Return the [x, y] coordinate for the center point of the cell that contains the specified text.  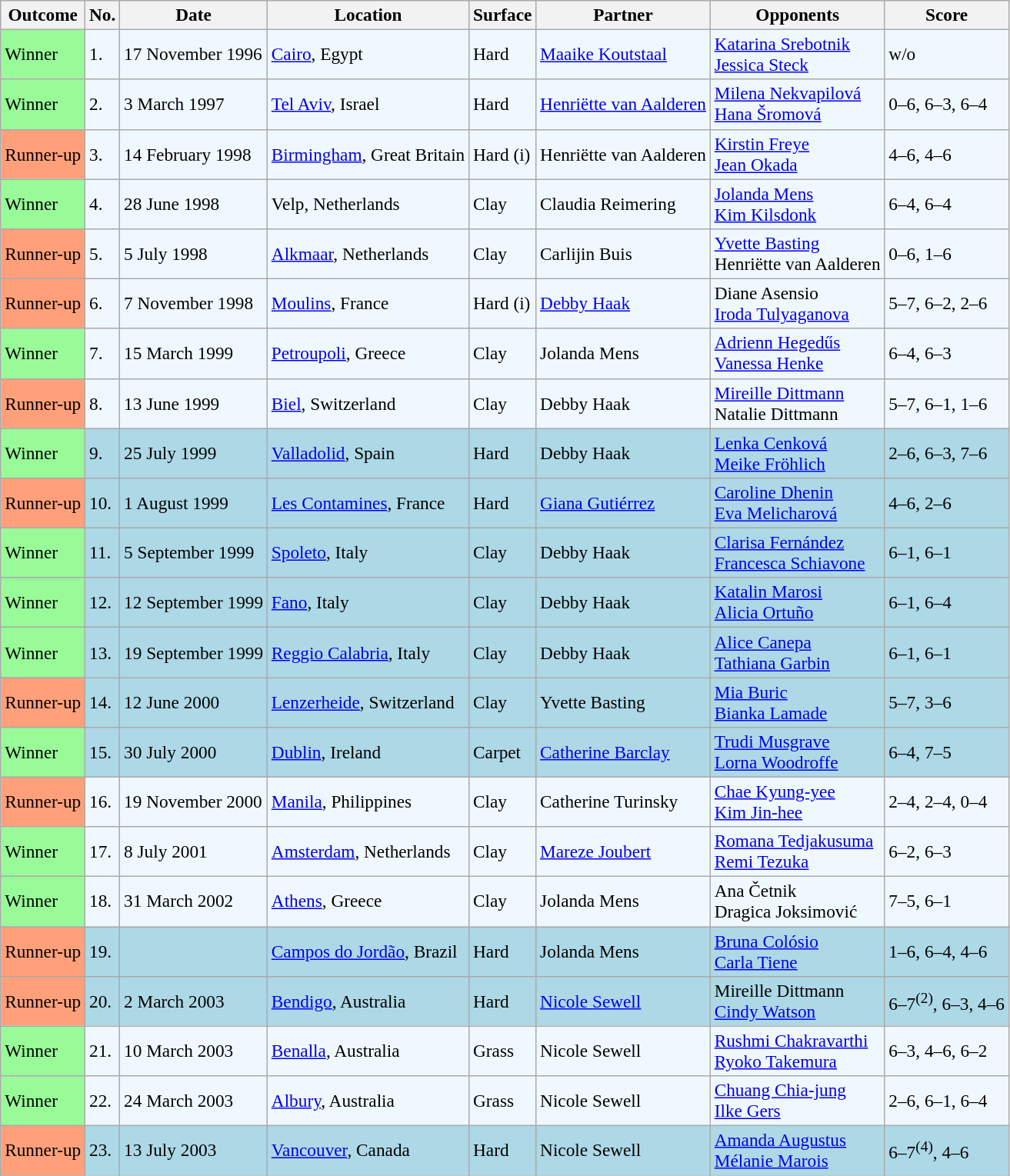
23. [103, 1151]
17. [103, 852]
14. [103, 701]
6–3, 4–6, 6–2 [946, 1051]
Spoleto, Italy [368, 552]
12 September 1999 [194, 603]
Petroupoli, Greece [368, 354]
10 March 2003 [194, 1051]
Moulins, France [368, 303]
6–7(2), 6–3, 4–6 [946, 1001]
Carpet [503, 752]
Manila, Philippines [368, 801]
Giana Gutiérrez [623, 503]
30 July 2000 [194, 752]
6–7(4), 4–6 [946, 1151]
Jolanda Mens Kim Kilsdonk [797, 203]
Benalla, Australia [368, 1051]
5–7, 3–6 [946, 701]
12 June 2000 [194, 701]
6–4, 6–4 [946, 203]
5. [103, 254]
Tel Aviv, Israel [368, 105]
Milena Nekvapilová Hana Šromová [797, 105]
21. [103, 1051]
w/o [946, 54]
Mireille Dittmann Natalie Dittmann [797, 403]
Ana Četnik Dragica Joksimović [797, 901]
19. [103, 951]
6–4, 6–3 [946, 354]
24 March 2003 [194, 1100]
Partner [623, 15]
Carlijin Buis [623, 254]
Trudi Musgrave Lorna Woodroffe [797, 752]
Rushmi Chakravarthi Ryoko Takemura [797, 1051]
Diane Asensio Iroda Tulyaganova [797, 303]
Surface [503, 15]
1 August 1999 [194, 503]
Catherine Turinsky [623, 801]
Cairo, Egypt [368, 54]
Mireille Dittmann Cindy Watson [797, 1001]
7. [103, 354]
5–7, 6–1, 1–6 [946, 403]
Amanda Augustus Mélanie Marois [797, 1151]
4. [103, 203]
22. [103, 1100]
Lenka Cenková Meike Fröhlich [797, 452]
Velp, Netherlands [368, 203]
4–6, 4–6 [946, 154]
14 February 1998 [194, 154]
2–6, 6–1, 6–4 [946, 1100]
Clarisa Fernández Francesca Schiavone [797, 552]
6–4, 7–5 [946, 752]
Outcome [43, 15]
Yvette Basting Henriëtte van Aalderen [797, 254]
Mia Buric Bianka Lamade [797, 701]
0–6, 6–3, 6–4 [946, 105]
Chuang Chia-jung Ilke Gers [797, 1100]
19 September 1999 [194, 652]
Maaike Koutstaal [623, 54]
Vancouver, Canada [368, 1151]
Date [194, 15]
Dublin, Ireland [368, 752]
Birmingham, Great Britain [368, 154]
1. [103, 54]
Amsterdam, Netherlands [368, 852]
28 June 1998 [194, 203]
7–5, 6–1 [946, 901]
Mareze Joubert [623, 852]
9. [103, 452]
Valladolid, Spain [368, 452]
13 June 1999 [194, 403]
2 March 2003 [194, 1001]
Alice Canepa Tathiana Garbin [797, 652]
Katarina Srebotnik Jessica Steck [797, 54]
5 September 1999 [194, 552]
Athens, Greece [368, 901]
15. [103, 752]
17 November 1996 [194, 54]
10. [103, 503]
6. [103, 303]
0–6, 1–6 [946, 254]
20. [103, 1001]
19 November 2000 [194, 801]
No. [103, 15]
Chae Kyung-yee Kim Jin-hee [797, 801]
4–6, 2–6 [946, 503]
15 March 1999 [194, 354]
13 July 2003 [194, 1151]
Kirstin Freye Jean Okada [797, 154]
Score [946, 15]
5 July 1998 [194, 254]
Yvette Basting [623, 701]
Reggio Calabria, Italy [368, 652]
2–4, 2–4, 0–4 [946, 801]
Alkmaar, Netherlands [368, 254]
Lenzerheide, Switzerland [368, 701]
Albury, Australia [368, 1100]
31 March 2002 [194, 901]
13. [103, 652]
3 March 1997 [194, 105]
7 November 1998 [194, 303]
Location [368, 15]
Bendigo, Australia [368, 1001]
Opponents [797, 15]
16. [103, 801]
Adrienn Hegedűs Vanessa Henke [797, 354]
Fano, Italy [368, 603]
Campos do Jordão, Brazil [368, 951]
18. [103, 901]
5–7, 6–2, 2–6 [946, 303]
25 July 1999 [194, 452]
Caroline Dhenin Eva Melicharová [797, 503]
2–6, 6–3, 7–6 [946, 452]
2. [103, 105]
Romana Tedjakusuma Remi Tezuka [797, 852]
6–2, 6–3 [946, 852]
8. [103, 403]
Biel, Switzerland [368, 403]
3. [103, 154]
11. [103, 552]
Catherine Barclay [623, 752]
Katalin Marosi Alicia Ortuño [797, 603]
8 July 2001 [194, 852]
12. [103, 603]
1–6, 6–4, 4–6 [946, 951]
Claudia Reimering [623, 203]
Les Contamines, France [368, 503]
6–1, 6–4 [946, 603]
Bruna Colósio Carla Tiene [797, 951]
